Search for the cell housing the specified text and yield its (X, Y) center coordinate. 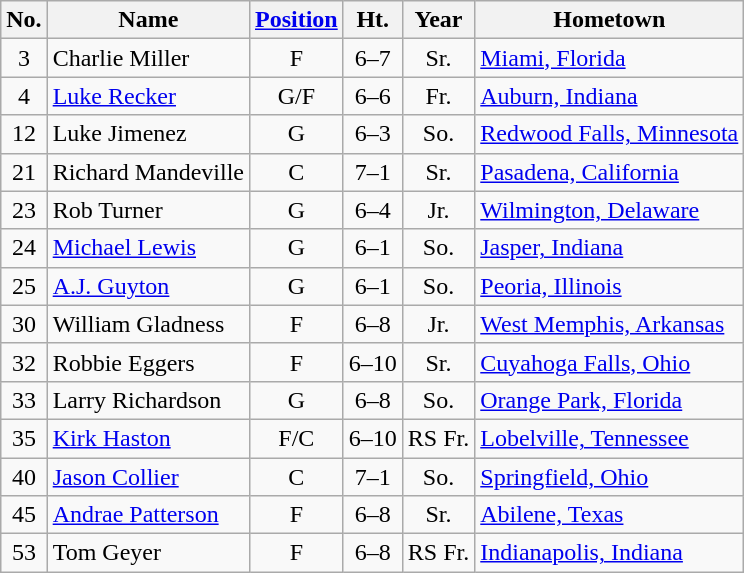
Charlie Miller (148, 58)
A.J. Guyton (148, 286)
Michael Lewis (148, 248)
Hometown (610, 20)
21 (24, 172)
Larry Richardson (148, 400)
Ht. (372, 20)
Peoria, Illinois (610, 286)
West Memphis, Arkansas (610, 324)
Jason Collier (148, 477)
No. (24, 20)
6–4 (372, 210)
Richard Mandeville (148, 172)
Tom Geyer (148, 553)
Position (296, 20)
Robbie Eggers (148, 362)
Fr. (438, 96)
45 (24, 515)
Year (438, 20)
Redwood Falls, Minnesota (610, 134)
Orange Park, Florida (610, 400)
Kirk Haston (148, 438)
Auburn, Indiana (610, 96)
25 (24, 286)
30 (24, 324)
Indianapolis, Indiana (610, 553)
53 (24, 553)
Springfield, Ohio (610, 477)
6–3 (372, 134)
Luke Recker (148, 96)
Rob Turner (148, 210)
4 (24, 96)
Lobelville, Tennessee (610, 438)
Name (148, 20)
Abilene, Texas (610, 515)
Miami, Florida (610, 58)
Cuyahoga Falls, Ohio (610, 362)
F/C (296, 438)
12 (24, 134)
40 (24, 477)
6–6 (372, 96)
Wilmington, Delaware (610, 210)
24 (24, 248)
33 (24, 400)
Pasadena, California (610, 172)
6–7 (372, 58)
35 (24, 438)
G/F (296, 96)
Luke Jimenez (148, 134)
Jasper, Indiana (610, 248)
William Gladness (148, 324)
Andrae Patterson (148, 515)
3 (24, 58)
32 (24, 362)
23 (24, 210)
